Detect which cell encompasses the target text, then output its (X, Y) center coordinate. 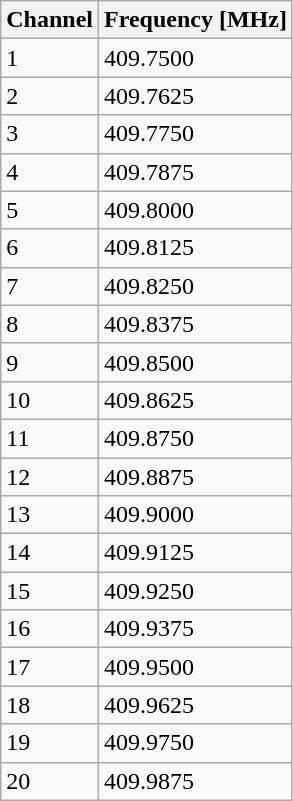
6 (50, 248)
409.8125 (196, 248)
12 (50, 477)
17 (50, 667)
409.9625 (196, 705)
2 (50, 96)
10 (50, 400)
19 (50, 743)
409.9500 (196, 667)
409.8250 (196, 286)
1 (50, 58)
409.9375 (196, 629)
13 (50, 515)
409.8625 (196, 400)
16 (50, 629)
409.8750 (196, 438)
3 (50, 134)
409.9750 (196, 743)
Frequency [MHz] (196, 20)
20 (50, 781)
409.7750 (196, 134)
14 (50, 553)
409.8875 (196, 477)
11 (50, 438)
15 (50, 591)
7 (50, 286)
5 (50, 210)
409.8500 (196, 362)
409.9125 (196, 553)
409.8375 (196, 324)
409.9875 (196, 781)
409.8000 (196, 210)
Channel (50, 20)
8 (50, 324)
409.7625 (196, 96)
409.9250 (196, 591)
409.7875 (196, 172)
409.7500 (196, 58)
409.9000 (196, 515)
9 (50, 362)
18 (50, 705)
4 (50, 172)
